For the text-containing cell, return its midpoint in (x, y) coordinate format. 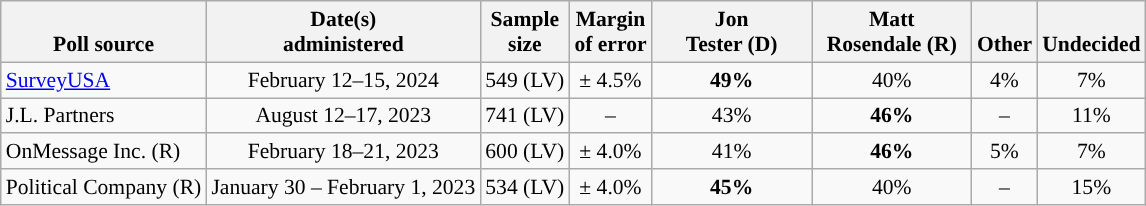
49% (732, 80)
Poll source (104, 32)
January 30 – February 1, 2023 (343, 187)
Samplesize (524, 32)
Date(s)administered (343, 32)
MattRosendale (R) (892, 32)
OnMessage Inc. (R) (104, 152)
600 (LV) (524, 152)
Political Company (R) (104, 187)
February 18–21, 2023 (343, 152)
J.L. Partners (104, 116)
45% (732, 187)
43% (732, 116)
4% (1004, 80)
5% (1004, 152)
± 4.5% (610, 80)
Other (1004, 32)
549 (LV) (524, 80)
15% (1091, 187)
February 12–15, 2024 (343, 80)
534 (LV) (524, 187)
Marginof error (610, 32)
SurveyUSA (104, 80)
41% (732, 152)
JonTester (D) (732, 32)
11% (1091, 116)
August 12–17, 2023 (343, 116)
Undecided (1091, 32)
741 (LV) (524, 116)
